From the cell containing the given text, extract its center point as [x, y] coordinate. 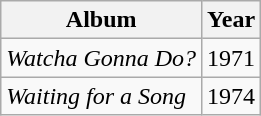
Album [102, 20]
1971 [232, 58]
Watcha Gonna Do? [102, 58]
Year [232, 20]
1974 [232, 96]
Waiting for a Song [102, 96]
